Output the [x, y] coordinate of the center of the cell containing the given text.  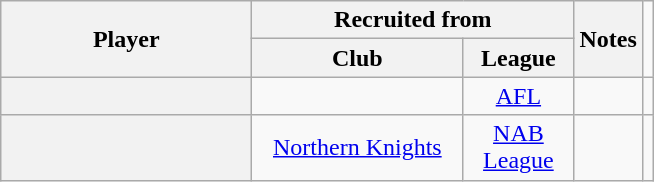
Club [358, 58]
AFL [518, 96]
Northern Knights [358, 148]
League [518, 58]
NAB League [518, 148]
Player [126, 39]
Notes [608, 39]
Recruited from [413, 20]
